Locate the cell with the specified text and output its [x, y] center coordinate. 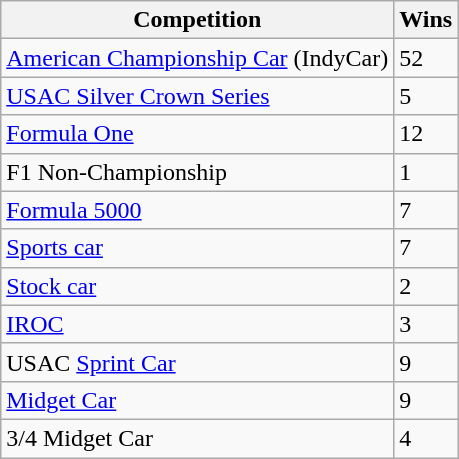
Formula 5000 [198, 210]
Sports car [198, 248]
USAC Silver Crown Series [198, 96]
2 [426, 286]
USAC Sprint Car [198, 362]
52 [426, 58]
4 [426, 438]
5 [426, 96]
Wins [426, 20]
Midget Car [198, 400]
American Championship Car (IndyCar) [198, 58]
12 [426, 134]
3/4 Midget Car [198, 438]
Competition [198, 20]
F1 Non-Championship [198, 172]
Formula One [198, 134]
IROC [198, 324]
3 [426, 324]
1 [426, 172]
Stock car [198, 286]
